Scan for the cell matching the given text and deliver its [X, Y] coordinate at center. 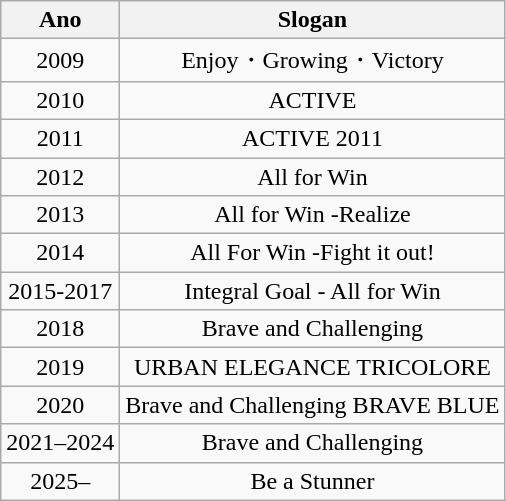
Enjoy・Growing・Victory [312, 60]
2015-2017 [60, 291]
Ano [60, 20]
All for Win -Realize [312, 215]
2014 [60, 253]
Integral Goal - All for Win [312, 291]
2013 [60, 215]
Slogan [312, 20]
ACTIVE [312, 100]
2011 [60, 138]
2021–2024 [60, 443]
All For Win -Fight it out! [312, 253]
2019 [60, 367]
All for Win [312, 177]
2009 [60, 60]
2025– [60, 481]
Brave and Challenging BRAVE BLUE [312, 405]
Be a Stunner [312, 481]
2012 [60, 177]
2018 [60, 329]
2020 [60, 405]
URBAN ELEGANCE TRICOLORE [312, 367]
ACTIVE 2011 [312, 138]
2010 [60, 100]
